Output the [X, Y] coordinate of the center of the cell containing the given text.  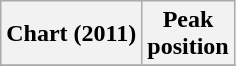
Chart (2011) [72, 34]
Peakposition [188, 34]
